Identify which cell holds the provided text, then report its (x, y) central coordinate. 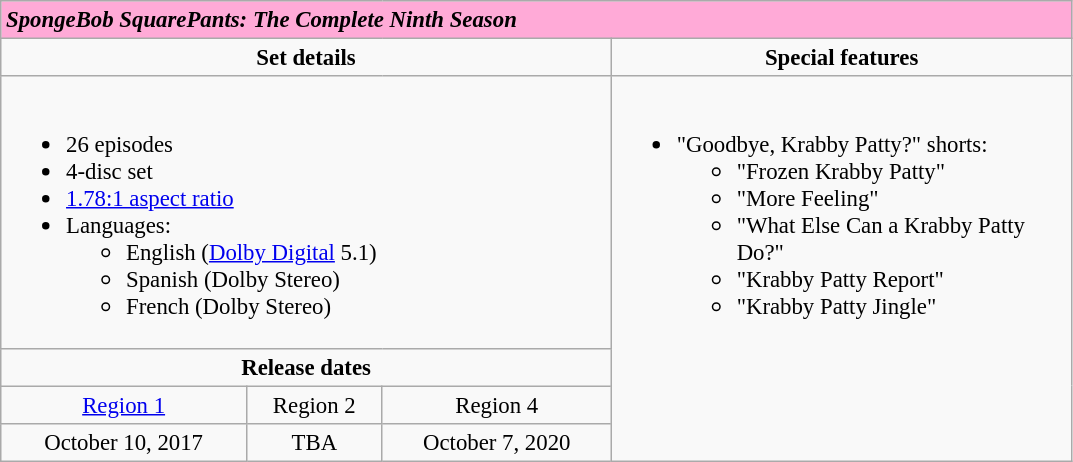
October 10, 2017 (124, 442)
TBA (314, 442)
Release dates (306, 367)
October 7, 2020 (496, 442)
Special features (842, 58)
Region 1 (124, 405)
Region 2 (314, 405)
SpongeBob SquarePants: The Complete Ninth Season (536, 20)
"Goodbye, Krabby Patty?" shorts:"Frozen Krabby Patty""More Feeling""What Else Can a Krabby Patty Do?""Krabby Patty Report""Krabby Patty Jingle" (842, 268)
Set details (306, 58)
26 episodes4-disc set1.78:1 aspect ratioLanguages:English (Dolby Digital 5.1)Spanish (Dolby Stereo)French (Dolby Stereo) (306, 212)
Region 4 (496, 405)
